Return the [X, Y] coordinate for the center point of the cell that contains the specified text.  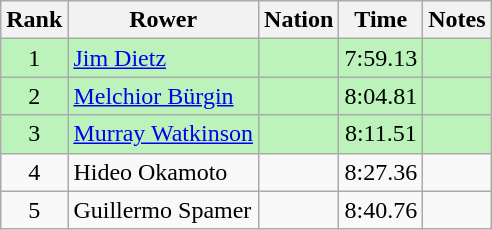
Rower [164, 20]
Rank [34, 20]
Guillermo Spamer [164, 210]
5 [34, 210]
7:59.13 [381, 58]
1 [34, 58]
8:27.36 [381, 172]
Murray Watkinson [164, 134]
Jim Dietz [164, 58]
8:04.81 [381, 96]
8:40.76 [381, 210]
3 [34, 134]
4 [34, 172]
Notes [457, 20]
Hideo Okamoto [164, 172]
Nation [299, 20]
8:11.51 [381, 134]
Time [381, 20]
2 [34, 96]
Melchior Bürgin [164, 96]
